For the text-containing cell, return its midpoint in (X, Y) coordinate format. 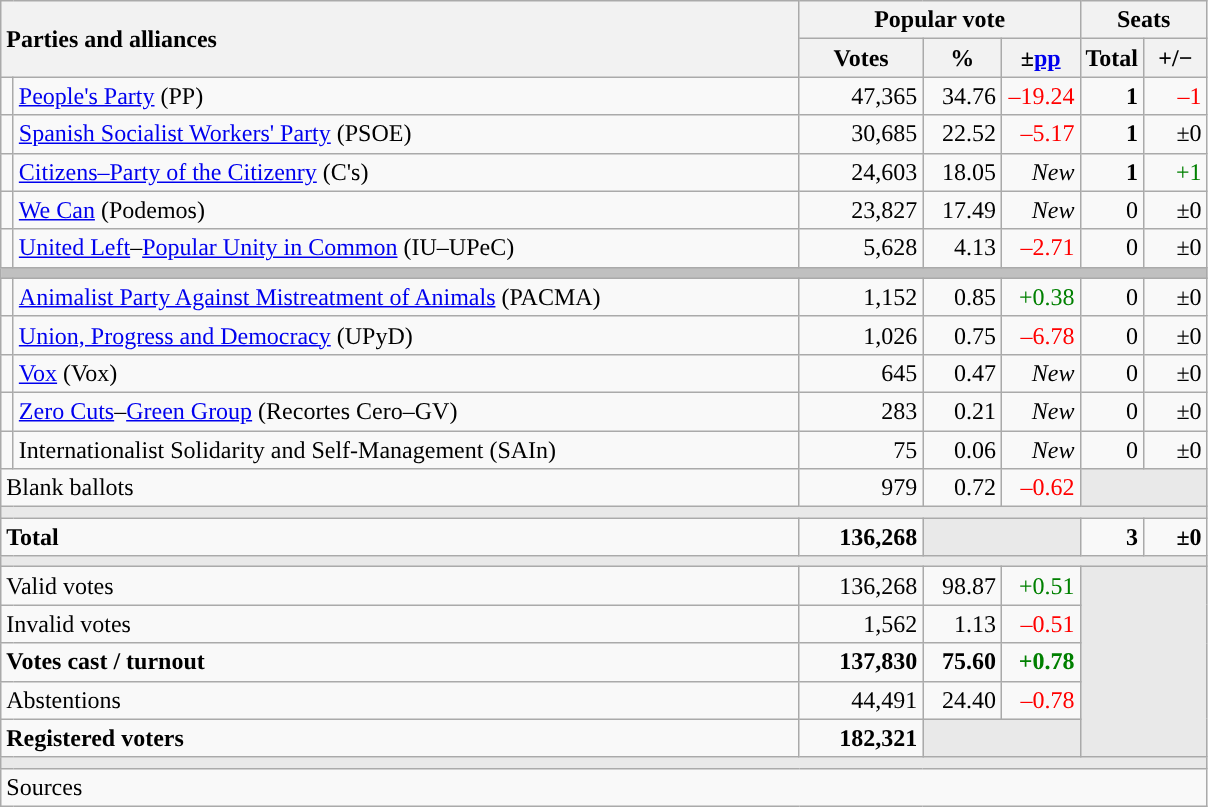
283 (861, 411)
Invalid votes (400, 624)
22.52 (962, 134)
5,628 (861, 248)
Spanish Socialist Workers' Party (PSOE) (406, 134)
–19.24 (1040, 96)
Zero Cuts–Green Group (Recortes Cero–GV) (406, 411)
0.75 (962, 335)
18.05 (962, 172)
75.60 (962, 662)
17.49 (962, 210)
0.72 (962, 488)
–0.51 (1040, 624)
United Left–Popular Unity in Common (IU–UPeC) (406, 248)
0.85 (962, 297)
1,026 (861, 335)
23,827 (861, 210)
3 (1112, 537)
–1 (1176, 96)
+/− (1176, 58)
Seats (1144, 20)
Votes (861, 58)
979 (861, 488)
We Can (Podemos) (406, 210)
1,152 (861, 297)
4.13 (962, 248)
30,685 (861, 134)
645 (861, 373)
±pp (1040, 58)
Vox (Vox) (406, 373)
34.76 (962, 96)
75 (861, 449)
Popular vote (940, 20)
Valid votes (400, 586)
People's Party (PP) (406, 96)
–6.78 (1040, 335)
Blank ballots (400, 488)
24.40 (962, 700)
Votes cast / turnout (400, 662)
47,365 (861, 96)
–0.62 (1040, 488)
137,830 (861, 662)
+0.78 (1040, 662)
Animalist Party Against Mistreatment of Animals (PACMA) (406, 297)
44,491 (861, 700)
+1 (1176, 172)
1.13 (962, 624)
Internationalist Solidarity and Self-Management (SAIn) (406, 449)
182,321 (861, 738)
–2.71 (1040, 248)
1,562 (861, 624)
Sources (604, 787)
+0.38 (1040, 297)
0.47 (962, 373)
–5.17 (1040, 134)
24,603 (861, 172)
0.21 (962, 411)
–0.78 (1040, 700)
Union, Progress and Democracy (UPyD) (406, 335)
% (962, 58)
0.06 (962, 449)
Citizens–Party of the Citizenry (C's) (406, 172)
Abstentions (400, 700)
Parties and alliances (400, 39)
Registered voters (400, 738)
+0.51 (1040, 586)
98.87 (962, 586)
